Return [X, Y] of the center of cell containing provided text 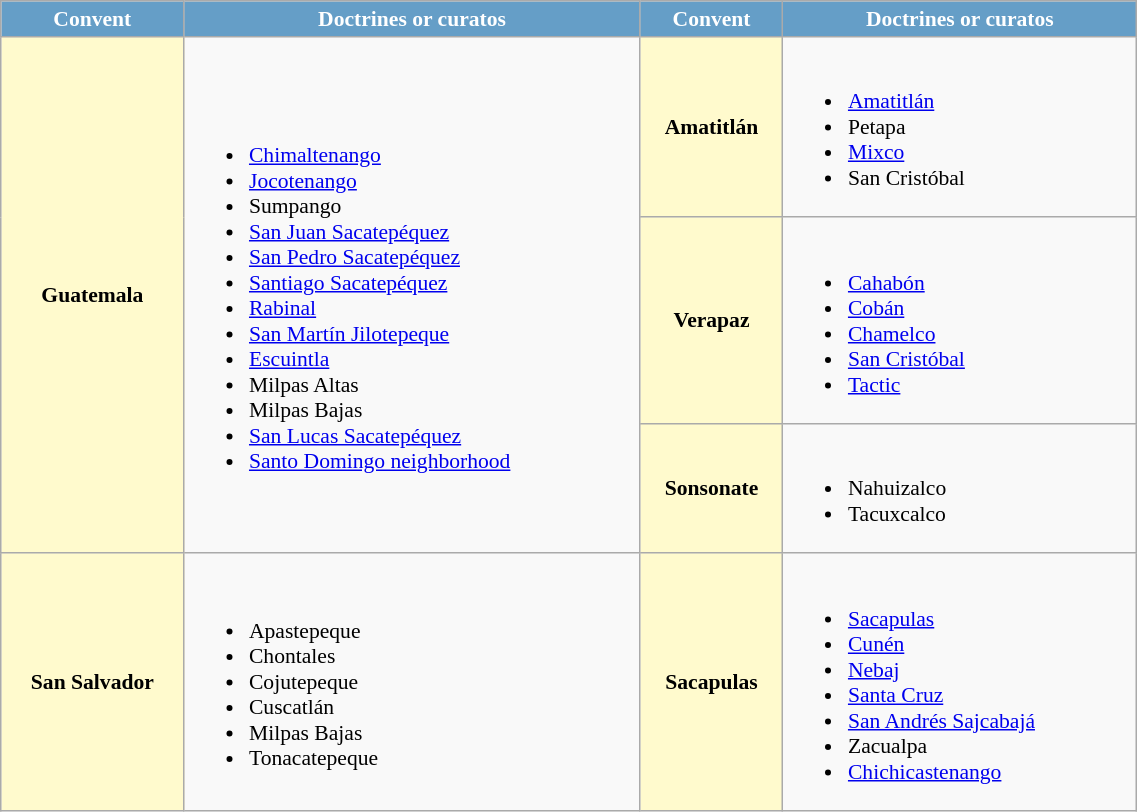
Sonsonate [712, 489]
Guatemala [92, 296]
NahuizalcoTacuxcalco [960, 489]
SacapulasCunénNebajSanta CruzSan Andrés SajcabajáZacualpaChichicastenango [960, 682]
ApastepequeChontalesCojutepequeCuscatlánMilpas BajasTonacatepeque [412, 682]
AmatitlánPetapaMixcoSan Cristóbal [960, 128]
CahabónCobánChamelcoSan CristóbalTactic [960, 321]
San Salvador [92, 682]
Verapaz [712, 321]
Amatitlán [712, 128]
Sacapulas [712, 682]
